Output the (x, y) coordinate of the center of the cell containing the given text.  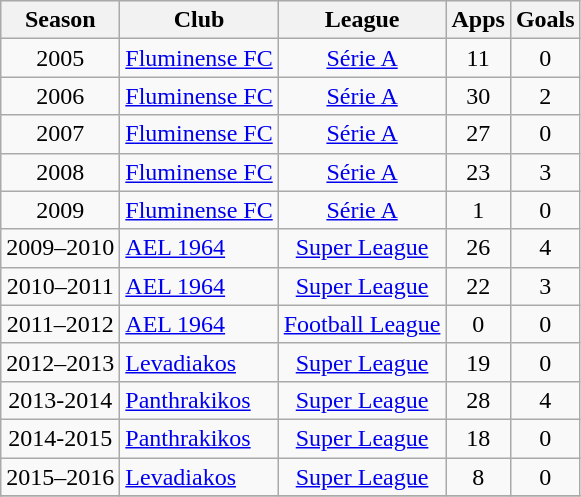
2009 (60, 210)
2011–2012 (60, 324)
2015–2016 (60, 477)
2013-2014 (60, 400)
Goals (545, 20)
2008 (60, 172)
19 (478, 362)
2012–2013 (60, 362)
League (362, 20)
27 (478, 134)
2 (545, 96)
1 (478, 210)
2005 (60, 58)
Football League (362, 324)
26 (478, 248)
2006 (60, 96)
8 (478, 477)
Season (60, 20)
2009–2010 (60, 248)
2007 (60, 134)
23 (478, 172)
18 (478, 438)
2010–2011 (60, 286)
Apps (478, 20)
28 (478, 400)
2014-2015 (60, 438)
Club (199, 20)
30 (478, 96)
22 (478, 286)
11 (478, 58)
